From the cell containing the given text, extract its center point as (X, Y) coordinate. 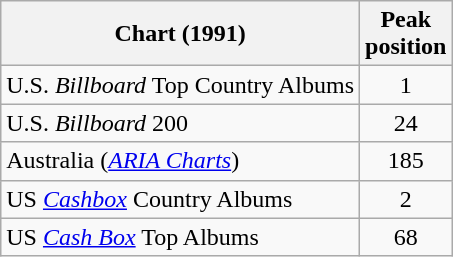
Peakposition (406, 34)
185 (406, 161)
U.S. Billboard Top Country Albums (180, 85)
US Cashbox Country Albums (180, 199)
24 (406, 123)
US Cash Box Top Albums (180, 237)
2 (406, 199)
U.S. Billboard 200 (180, 123)
Chart (1991) (180, 34)
Australia (ARIA Charts) (180, 161)
1 (406, 85)
68 (406, 237)
